Return the (X, Y) coordinate for the center point of the cell that contains the specified text.  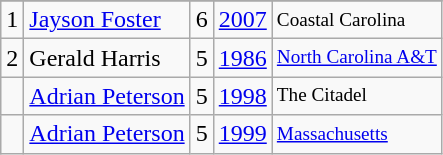
1999 (242, 134)
6 (202, 20)
Gerald Harris (107, 58)
The Citadel (356, 96)
1986 (242, 58)
2 (12, 58)
1 (12, 20)
Jayson Foster (107, 20)
North Carolina A&T (356, 58)
2007 (242, 20)
1998 (242, 96)
Coastal Carolina (356, 20)
Massachusetts (356, 134)
